Detect which cell encompasses the target text, then output its [X, Y] center coordinate. 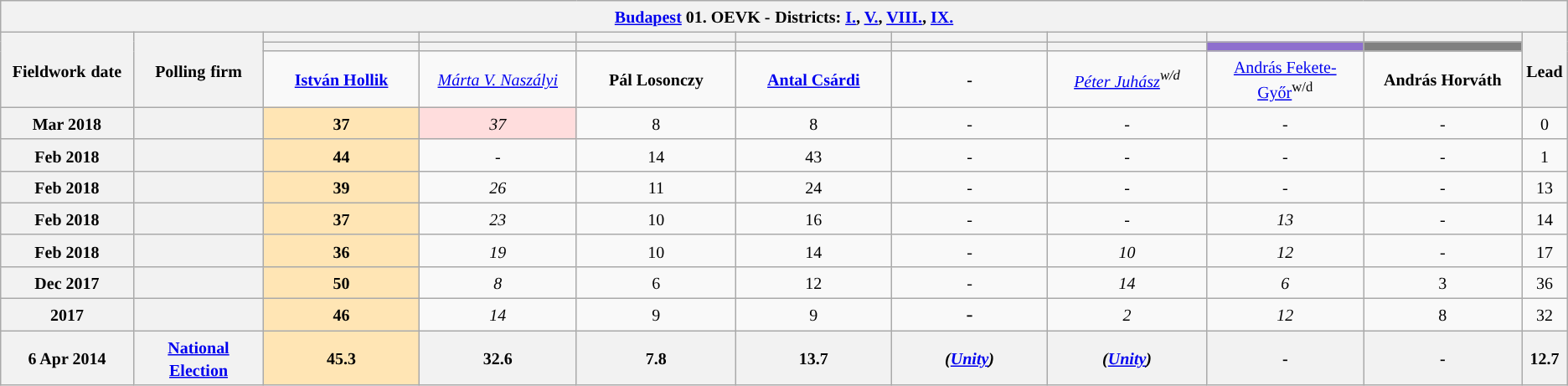
András Fekete-Győrw/d [1285, 79]
46 [342, 315]
39 [342, 187]
1 [1545, 155]
András Horváth [1442, 79]
Mar 2018 [67, 123]
Pál Losonczy [656, 79]
24 [813, 187]
11 [656, 187]
Antal Csárdi [813, 79]
Fieldwork date [67, 70]
Polling firm [199, 70]
2017 [67, 315]
23 [498, 219]
Budapest 01. OEVK - Districts: I., V., VIII., IX. [784, 17]
Péter Juhászw/d [1127, 79]
43 [813, 155]
12.7 [1545, 358]
Lead [1545, 70]
44 [342, 155]
2 [1127, 315]
7.8 [656, 358]
National Election [199, 358]
32 [1545, 315]
István Hollik [342, 79]
17 [1545, 250]
45.3 [342, 358]
Dec 2017 [67, 282]
32.6 [498, 358]
3 [1442, 282]
19 [498, 250]
16 [813, 219]
50 [342, 282]
6 Apr 2014 [67, 358]
Márta V. Naszályi [498, 79]
0 [1545, 123]
26 [498, 187]
13.7 [813, 358]
